Locate the cell with the specified text and output its (X, Y) center coordinate. 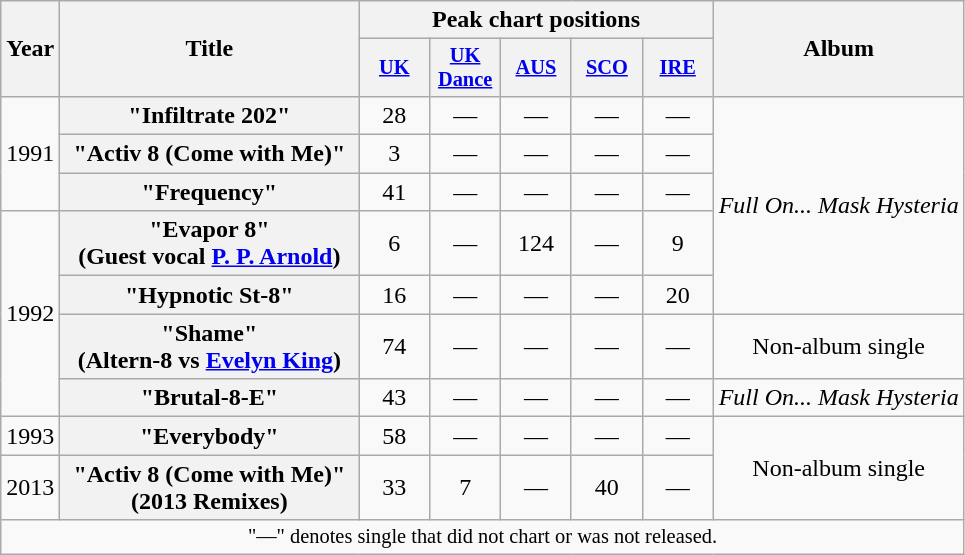
AUS (536, 68)
6 (394, 244)
58 (394, 436)
43 (394, 398)
41 (394, 192)
UK (394, 68)
2013 (30, 488)
"Brutal-8-E" (210, 398)
Year (30, 49)
1993 (30, 436)
40 (606, 488)
"Infiltrate 202" (210, 115)
"Shame"(Altern-8 vs Evelyn King) (210, 346)
124 (536, 244)
20 (678, 295)
1991 (30, 153)
16 (394, 295)
IRE (678, 68)
Album (838, 49)
Peak chart positions (536, 20)
1992 (30, 314)
"Frequency" (210, 192)
Title (210, 49)
9 (678, 244)
SCO (606, 68)
74 (394, 346)
"Activ 8 (Come with Me)"(2013 Remixes) (210, 488)
3 (394, 154)
"Everybody" (210, 436)
UK Dance (466, 68)
"—" denotes single that did not chart or was not released. (482, 537)
28 (394, 115)
"Hypnotic St-8" (210, 295)
33 (394, 488)
"Evapor 8"(Guest vocal P. P. Arnold) (210, 244)
7 (466, 488)
"Activ 8 (Come with Me)" (210, 154)
